Pinpoint the cell where the given text exists, returning its (X, Y) midpoint coordinate. 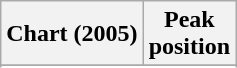
Chart (2005) (72, 34)
Peakposition (189, 34)
